For the text-containing cell, return its midpoint in [x, y] coordinate format. 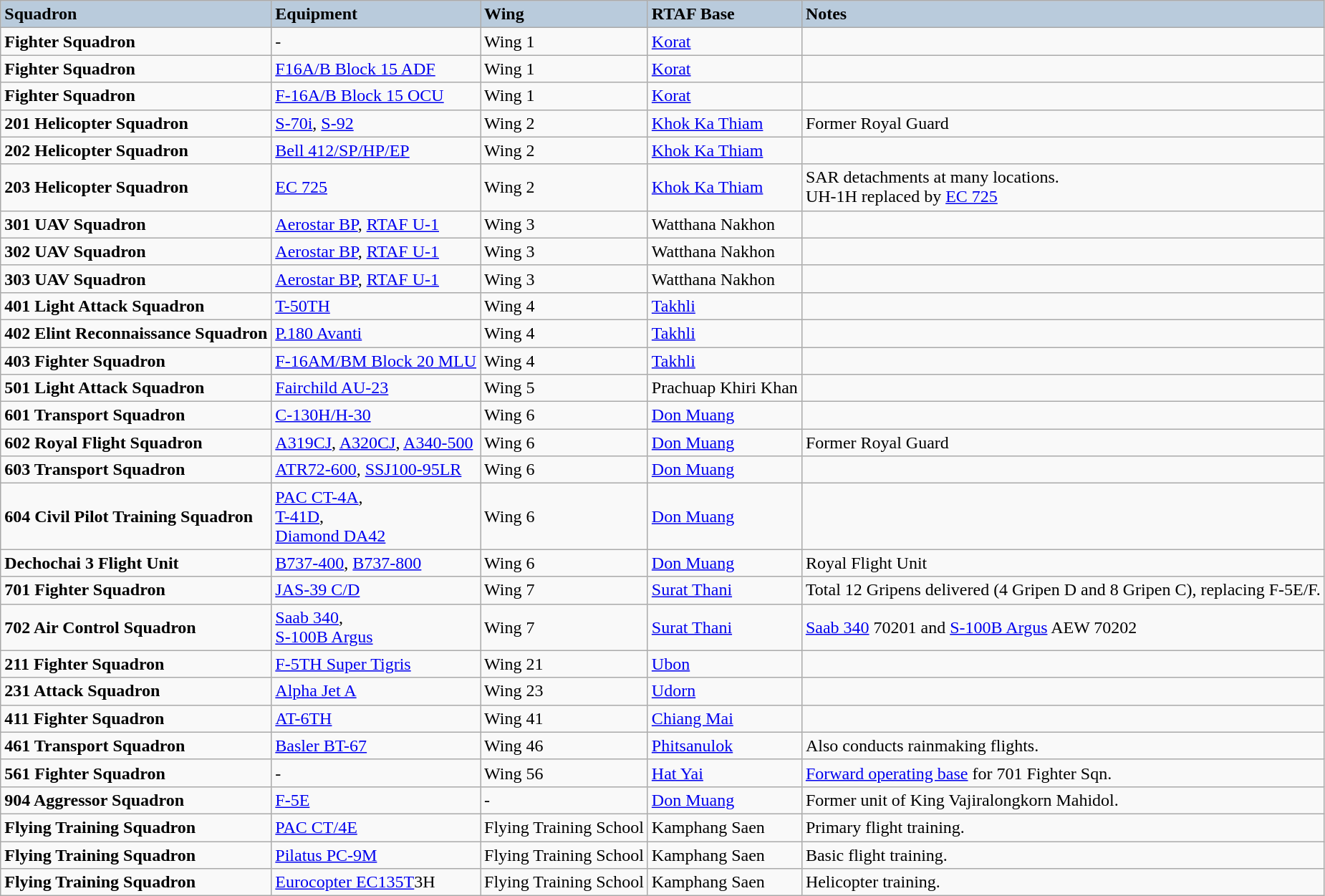
PAC CT/4E [376, 827]
Wing 41 [564, 718]
EC 725 [376, 188]
S-70i, S-92 [376, 123]
Wing 5 [564, 388]
A319CJ, A320CJ, A340-500 [376, 443]
Wing 21 [564, 664]
Notes [1063, 14]
Royal Flight Unit [1063, 563]
Hat Yai [725, 773]
F-16A/B Block 15 OCU [376, 96]
301 UAV Squadron [136, 224]
604 Civil Pilot Training Squadron [136, 516]
302 UAV Squadron [136, 251]
JAS-39 C/D [376, 590]
702 Air Control Squadron [136, 627]
603 Transport Squadron [136, 470]
Saab 340 70201 and S-100B Argus AEW 70202 [1063, 627]
401 Light Attack Squadron [136, 306]
Squadron [136, 14]
561 Fighter Squadron [136, 773]
201 Helicopter Squadron [136, 123]
PAC CT-4A, T-41D, Diamond DA42 [376, 516]
Saab 340,S-100B Argus [376, 627]
Ubon [725, 664]
Wing 46 [564, 746]
B737-400, B737-800 [376, 563]
F-5TH Super Tigris [376, 664]
Dechochai 3 Flight Unit [136, 563]
Chiang Mai [725, 718]
C-130H/H-30 [376, 415]
Fairchild AU-23 [376, 388]
211 Fighter Squadron [136, 664]
701 Fighter Squadron [136, 590]
P.180 Avanti [376, 333]
Alpha Jet A [376, 691]
Forward operating base for 701 Fighter Sqn. [1063, 773]
904 Aggressor Squadron [136, 800]
Helicopter training. [1063, 882]
461 Transport Squadron [136, 746]
F-16AM/BM Block 20 MLU [376, 360]
Pilatus PC-9M [376, 854]
F-5E [376, 800]
303 UAV Squadron [136, 279]
Basic flight training. [1063, 854]
601 Transport Squadron [136, 415]
Wing 56 [564, 773]
Equipment [376, 14]
501 Light Attack Squadron [136, 388]
402 Elint Reconnaissance Squadron [136, 333]
RTAF Base [725, 14]
Also conducts rainmaking flights. [1063, 746]
ATR72-600, SSJ100-95LR [376, 470]
Wing 23 [564, 691]
403 Fighter Squadron [136, 360]
Udorn [725, 691]
602 Royal Flight Squadron [136, 443]
AT-6TH [376, 718]
F16A/B Block 15 ADF [376, 69]
Basler BT-67 [376, 746]
T-50TH [376, 306]
203 Helicopter Squadron [136, 188]
Bell 412/SP/HP/EP [376, 150]
Wing [564, 14]
Prachuap Khiri Khan [725, 388]
Total 12 Gripens delivered (4 Gripen D and 8 Gripen C), replacing F-5E/F. [1063, 590]
231 Attack Squadron [136, 691]
SAR detachments at many locations.UH-1H replaced by EC 725 [1063, 188]
Eurocopter EC135T3H [376, 882]
Primary flight training. [1063, 827]
Phitsanulok [725, 746]
202 Helicopter Squadron [136, 150]
411 Fighter Squadron [136, 718]
Former unit of King Vajiralongkorn Mahidol. [1063, 800]
